Return (X, Y) of the center of cell containing provided text 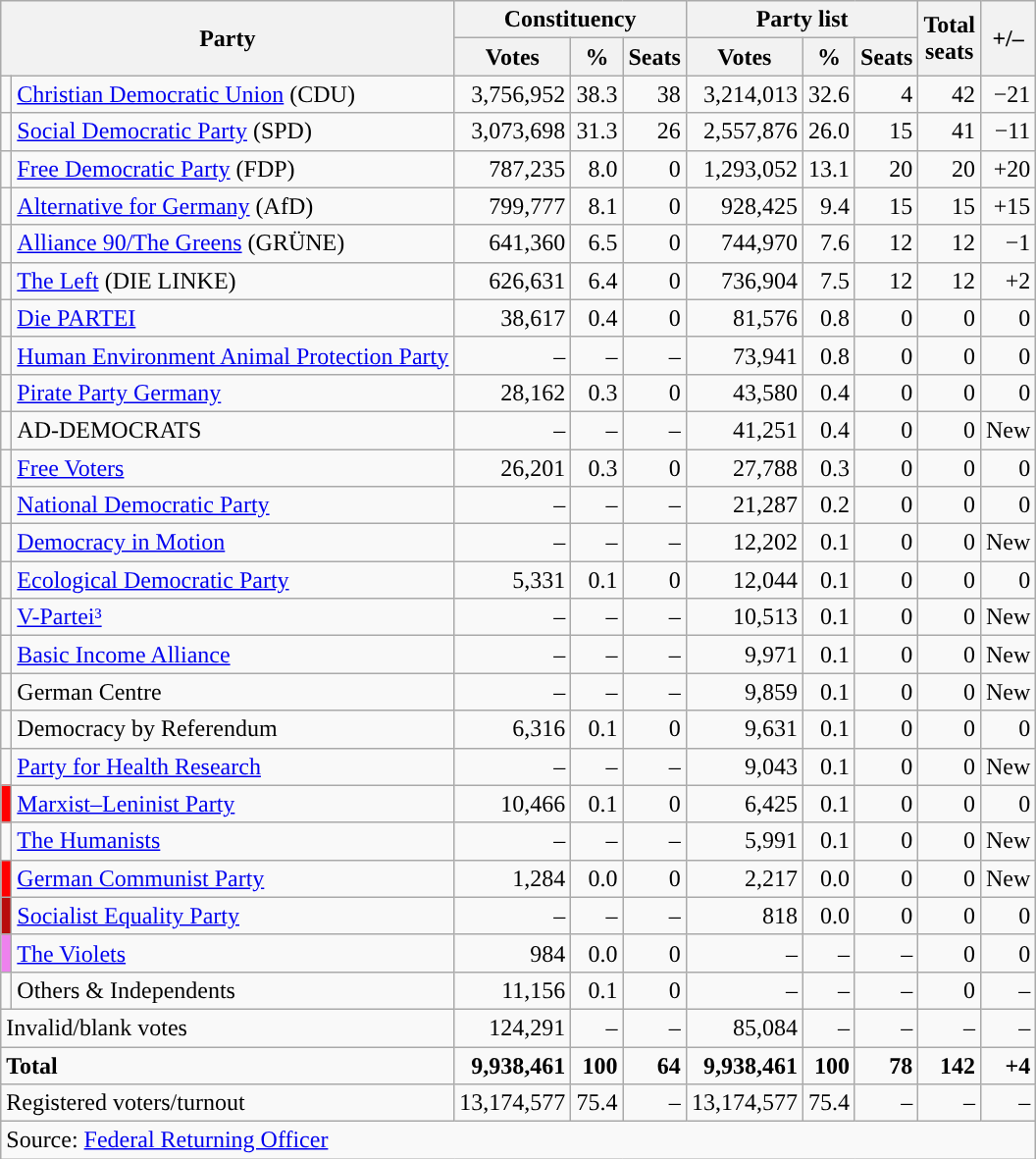
32.6 (828, 94)
4 (886, 94)
26,201 (512, 468)
787,235 (512, 169)
984 (512, 953)
12,202 (744, 543)
81,576 (744, 318)
9,043 (744, 766)
Party list (803, 20)
5,991 (744, 841)
Source: Federal Returning Officer (518, 1140)
V-Partei³ (233, 617)
6,425 (744, 804)
41 (950, 132)
Totalseats (950, 38)
38,617 (512, 318)
2,557,876 (744, 132)
124,291 (512, 1027)
41,251 (744, 430)
78 (886, 1065)
Ecological Democratic Party (233, 580)
Christian Democratic Union (CDU) (233, 94)
Constituency (571, 20)
8.1 (596, 206)
Party (228, 38)
736,904 (744, 281)
31.3 (596, 132)
142 (950, 1065)
Others & Independents (233, 990)
73,941 (744, 355)
818 (744, 916)
−1 (1008, 243)
Socialist Equality Party (233, 916)
+15 (1008, 206)
64 (654, 1065)
Alliance 90/The Greens (GRÜNE) (233, 243)
3,756,952 (512, 94)
6.4 (596, 281)
5,331 (512, 580)
Die PARTEI (233, 318)
The Violets (233, 953)
7.6 (828, 243)
9,971 (744, 655)
9.4 (828, 206)
744,970 (744, 243)
+20 (1008, 169)
Human Environment Animal Protection Party (233, 355)
10,466 (512, 804)
3,214,013 (744, 94)
10,513 (744, 617)
12,044 (744, 580)
AD-DEMOCRATS (233, 430)
799,777 (512, 206)
Social Democratic Party (SPD) (233, 132)
28,162 (512, 393)
Registered voters/turnout (228, 1103)
38 (654, 94)
1,293,052 (744, 169)
Total (228, 1065)
626,631 (512, 281)
3,073,698 (512, 132)
6.5 (596, 243)
26.0 (828, 132)
85,084 (744, 1027)
Basic Income Alliance (233, 655)
German Centre (233, 692)
Free Democratic Party (FDP) (233, 169)
9,859 (744, 692)
641,360 (512, 243)
11,156 (512, 990)
6,316 (512, 729)
Democracy in Motion (233, 543)
Democracy by Referendum (233, 729)
26 (654, 132)
−21 (1008, 94)
2,217 (744, 878)
8.0 (596, 169)
Alternative for Germany (AfD) (233, 206)
−11 (1008, 132)
1,284 (512, 878)
The Humanists (233, 841)
Free Voters (233, 468)
Invalid/blank votes (228, 1027)
Party for Health Research (233, 766)
928,425 (744, 206)
9,631 (744, 729)
0.2 (828, 505)
38.3 (596, 94)
German Communist Party (233, 878)
+2 (1008, 281)
National Democratic Party (233, 505)
42 (950, 94)
13.1 (828, 169)
7.5 (828, 281)
43,580 (744, 393)
Marxist–Leninist Party (233, 804)
+/– (1008, 38)
27,788 (744, 468)
The Left (DIE LINKE) (233, 281)
+4 (1008, 1065)
Pirate Party Germany (233, 393)
21,287 (744, 505)
